Extract the [X, Y] coordinate from the center of the cell holding the provided text.  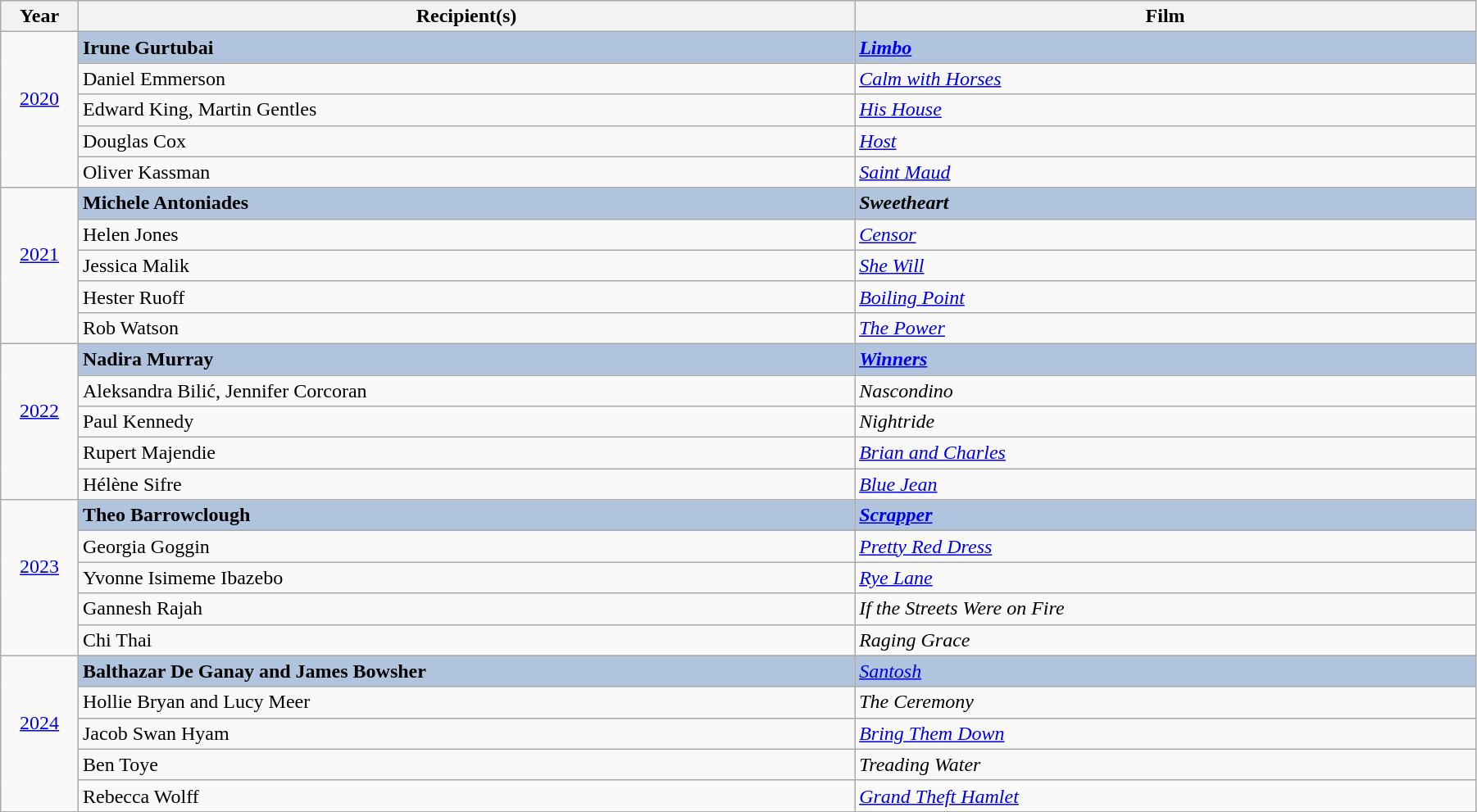
Theo Barrowclough [466, 515]
Hollie Bryan and Lucy Meer [466, 702]
Sweetheart [1166, 203]
2020 [39, 110]
Pretty Red Dress [1166, 547]
Limbo [1166, 48]
Hélène Sifre [466, 484]
2022 [39, 421]
Calm with Horses [1166, 79]
Rob Watson [466, 328]
Balthazar De Ganay and James Bowsher [466, 671]
Nadira Murray [466, 359]
Daniel Emmerson [466, 79]
Jacob Swan Hyam [466, 733]
If the Streets Were on Fire [1166, 609]
His House [1166, 110]
Rebecca Wolff [466, 796]
Rye Lane [1166, 578]
Chi Thai [466, 640]
Saint Maud [1166, 172]
2023 [39, 578]
Edward King, Martin Gentles [466, 110]
Scrapper [1166, 515]
Nightride [1166, 422]
2024 [39, 733]
Bring Them Down [1166, 733]
Gannesh Rajah [466, 609]
Nascondino [1166, 391]
Winners [1166, 359]
Hester Ruoff [466, 297]
Recipient(s) [466, 16]
Grand Theft Hamlet [1166, 796]
Oliver Kassman [466, 172]
Georgia Goggin [466, 547]
Year [39, 16]
Aleksandra Bilić, Jennifer Corcoran [466, 391]
Douglas Cox [466, 141]
Host [1166, 141]
Santosh [1166, 671]
2021 [39, 265]
Treading Water [1166, 764]
Film [1166, 16]
Helen Jones [466, 234]
Boiling Point [1166, 297]
Jessica Malik [466, 265]
Rupert Majendie [466, 453]
Raging Grace [1166, 640]
Blue Jean [1166, 484]
Censor [1166, 234]
Brian and Charles [1166, 453]
Yvonne Isimeme Ibazebo [466, 578]
The Power [1166, 328]
Irune Gurtubai [466, 48]
Paul Kennedy [466, 422]
Ben Toye [466, 764]
She Will [1166, 265]
The Ceremony [1166, 702]
Michele Antoniades [466, 203]
